Scan for the cell matching the given text and deliver its [X, Y] coordinate at center. 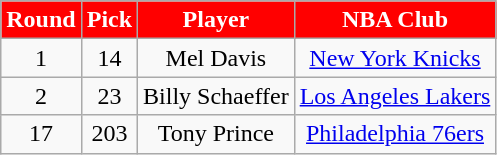
2 [41, 96]
1 [41, 58]
Player [216, 20]
Tony Prince [216, 134]
Billy Schaeffer [216, 96]
Los Angeles Lakers [395, 96]
14 [109, 58]
New York Knicks [395, 58]
Philadelphia 76ers [395, 134]
Mel Davis [216, 58]
Pick [109, 20]
NBA Club [395, 20]
203 [109, 134]
23 [109, 96]
Round [41, 20]
17 [41, 134]
